Search for the cell housing the specified text and yield its (X, Y) center coordinate. 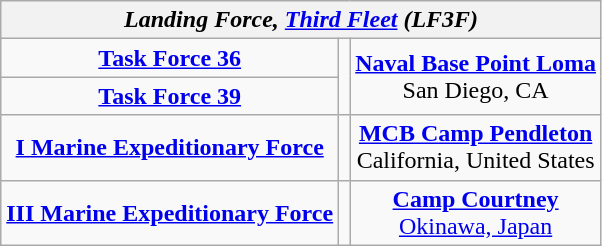
Camp Courtney Okinawa, Japan (476, 212)
Task Force 39 (170, 96)
I Marine Expeditionary Force (170, 148)
MCB Camp PendletonCalifornia, United States (476, 148)
Task Force 36 (170, 58)
Landing Force, Third Fleet (LF3F) (302, 20)
III Marine Expeditionary Force (170, 212)
Naval Base Point LomaSan Diego, CA (476, 77)
